For the text-containing cell, return its midpoint in [x, y] coordinate format. 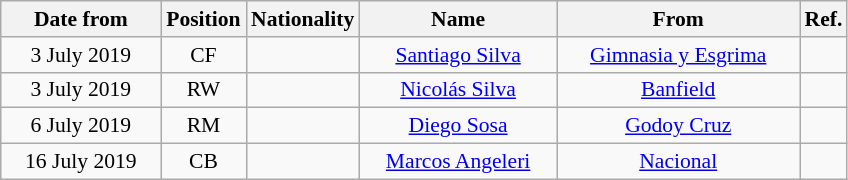
Nationality [302, 19]
Nacional [678, 162]
RW [204, 90]
Ref. [824, 19]
Gimnasia y Esgrima [678, 55]
Date from [81, 19]
6 July 2019 [81, 126]
Nicolás Silva [458, 90]
Santiago Silva [458, 55]
Diego Sosa [458, 126]
Marcos Angeleri [458, 162]
Position [204, 19]
Godoy Cruz [678, 126]
CF [204, 55]
Name [458, 19]
From [678, 19]
CB [204, 162]
16 July 2019 [81, 162]
RM [204, 126]
Banfield [678, 90]
